Return the [X, Y] coordinate for the center point of the cell that contains the specified text.  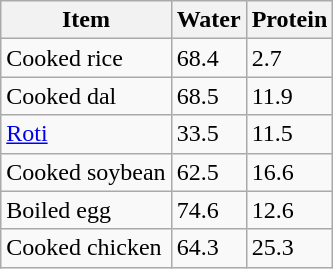
Item [86, 20]
Roti [86, 134]
Water [208, 20]
11.9 [290, 96]
Cooked soybean [86, 172]
62.5 [208, 172]
Cooked chicken [86, 248]
2.7 [290, 58]
Cooked rice [86, 58]
68.4 [208, 58]
64.3 [208, 248]
16.6 [290, 172]
Protein [290, 20]
68.5 [208, 96]
25.3 [290, 248]
Cooked dal [86, 96]
Boiled egg [86, 210]
33.5 [208, 134]
74.6 [208, 210]
12.6 [290, 210]
11.5 [290, 134]
